For the text-containing cell, return its midpoint in (X, Y) coordinate format. 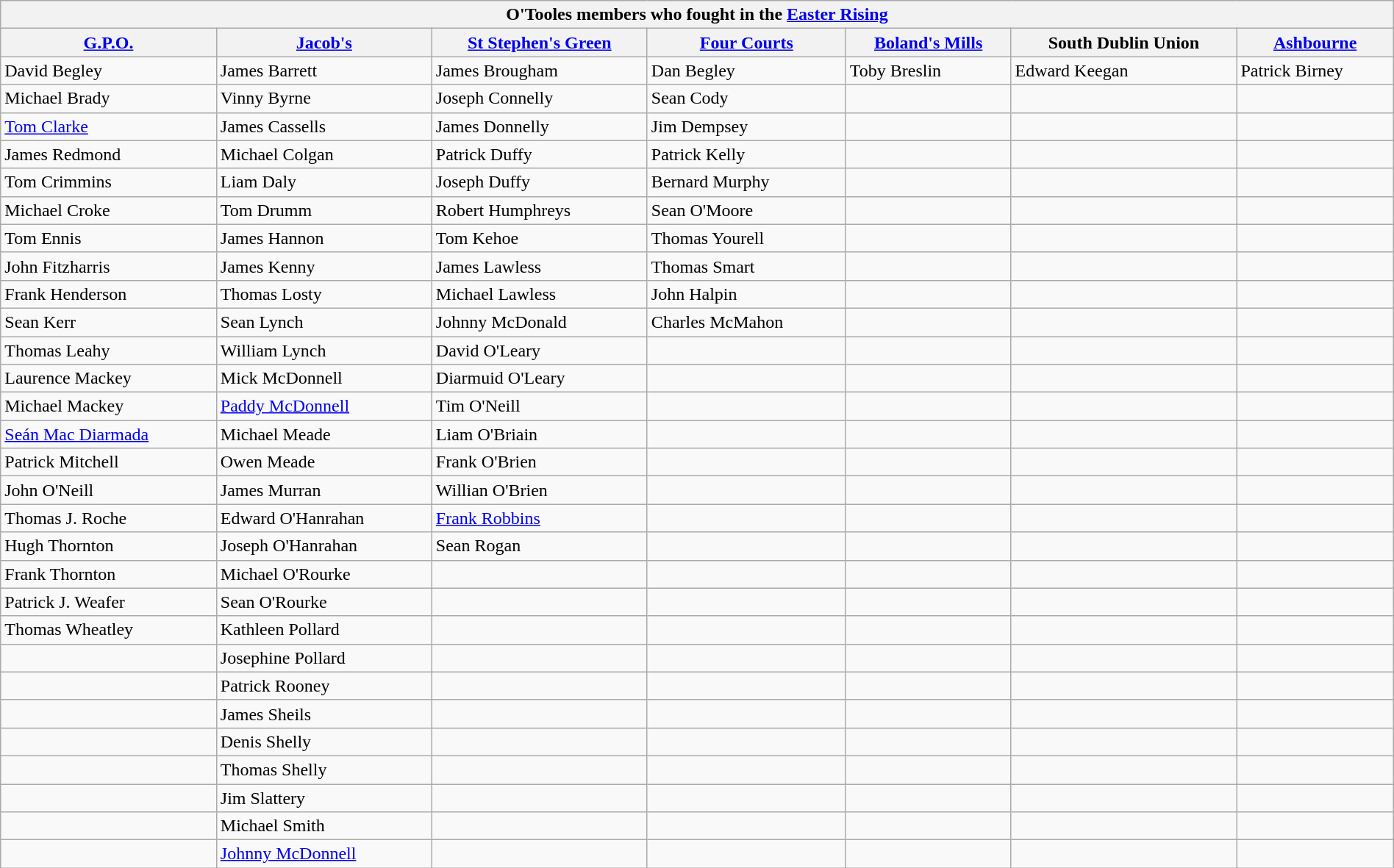
David O'Leary (540, 351)
Kathleen Pollard (324, 630)
John Halpin (746, 294)
Tom Crimmins (109, 182)
James Donnelly (540, 126)
Thomas Shelly (324, 770)
James Cassells (324, 126)
Four Courts (746, 43)
Michael Smith (324, 826)
Sean Cody (746, 98)
Boland's Mills (928, 43)
Jim Dempsey (746, 126)
Liam O'Briain (540, 434)
Jacob's (324, 43)
Michael Croke (109, 210)
Joseph Connelly (540, 98)
Ashbourne (1315, 43)
Patrick Birney (1315, 71)
Paddy McDonnell (324, 406)
Seán Mac Diarmada (109, 434)
Sean Lynch (324, 322)
Sean O'Moore (746, 210)
Laurence Mackey (109, 379)
Michael Meade (324, 434)
Michael Colgan (324, 154)
Tom Kehoe (540, 238)
Tim O'Neill (540, 406)
Patrick Duffy (540, 154)
Tom Ennis (109, 238)
Owen Meade (324, 462)
John Fitzharris (109, 266)
Patrick J. Weafer (109, 602)
Frank O'Brien (540, 462)
Tom Clarke (109, 126)
Thomas Leahy (109, 351)
Michael O'Rourke (324, 574)
Josephine Pollard (324, 658)
Sean Rogan (540, 546)
James Brougham (540, 71)
Willian O'Brien (540, 490)
Thomas Smart (746, 266)
Patrick Mitchell (109, 462)
Thomas Yourell (746, 238)
Tom Drumm (324, 210)
Thomas Wheatley (109, 630)
James Sheils (324, 714)
James Murran (324, 490)
Mick McDonnell (324, 379)
Liam Daly (324, 182)
Sean O'Rourke (324, 602)
Johnny McDonald (540, 322)
Charles McMahon (746, 322)
Michael Mackey (109, 406)
James Barrett (324, 71)
G.P.O. (109, 43)
James Lawless (540, 266)
Frank Thornton (109, 574)
Michael Lawless (540, 294)
Frank Robbins (540, 518)
Patrick Kelly (746, 154)
Vinny Byrne (324, 98)
James Redmond (109, 154)
Joseph Duffy (540, 182)
Edward Keegan (1123, 71)
David Begley (109, 71)
James Kenny (324, 266)
James Hannon (324, 238)
Frank Henderson (109, 294)
Denis Shelly (324, 742)
O'Tooles members who fought in the Easter Rising (697, 15)
Joseph O'Hanrahan (324, 546)
Jim Slattery (324, 797)
South Dublin Union (1123, 43)
Michael Brady (109, 98)
Sean Kerr (109, 322)
Edward O'Hanrahan (324, 518)
Patrick Rooney (324, 686)
Thomas J. Roche (109, 518)
St Stephen's Green (540, 43)
John O'Neill (109, 490)
Bernard Murphy (746, 182)
Toby Breslin (928, 71)
Thomas Losty (324, 294)
Robert Humphreys (540, 210)
Hugh Thornton (109, 546)
Diarmuid O'Leary (540, 379)
Johnny McDonnell (324, 854)
William Lynch (324, 351)
Dan Begley (746, 71)
